Return [x, y] of the center of cell containing provided text 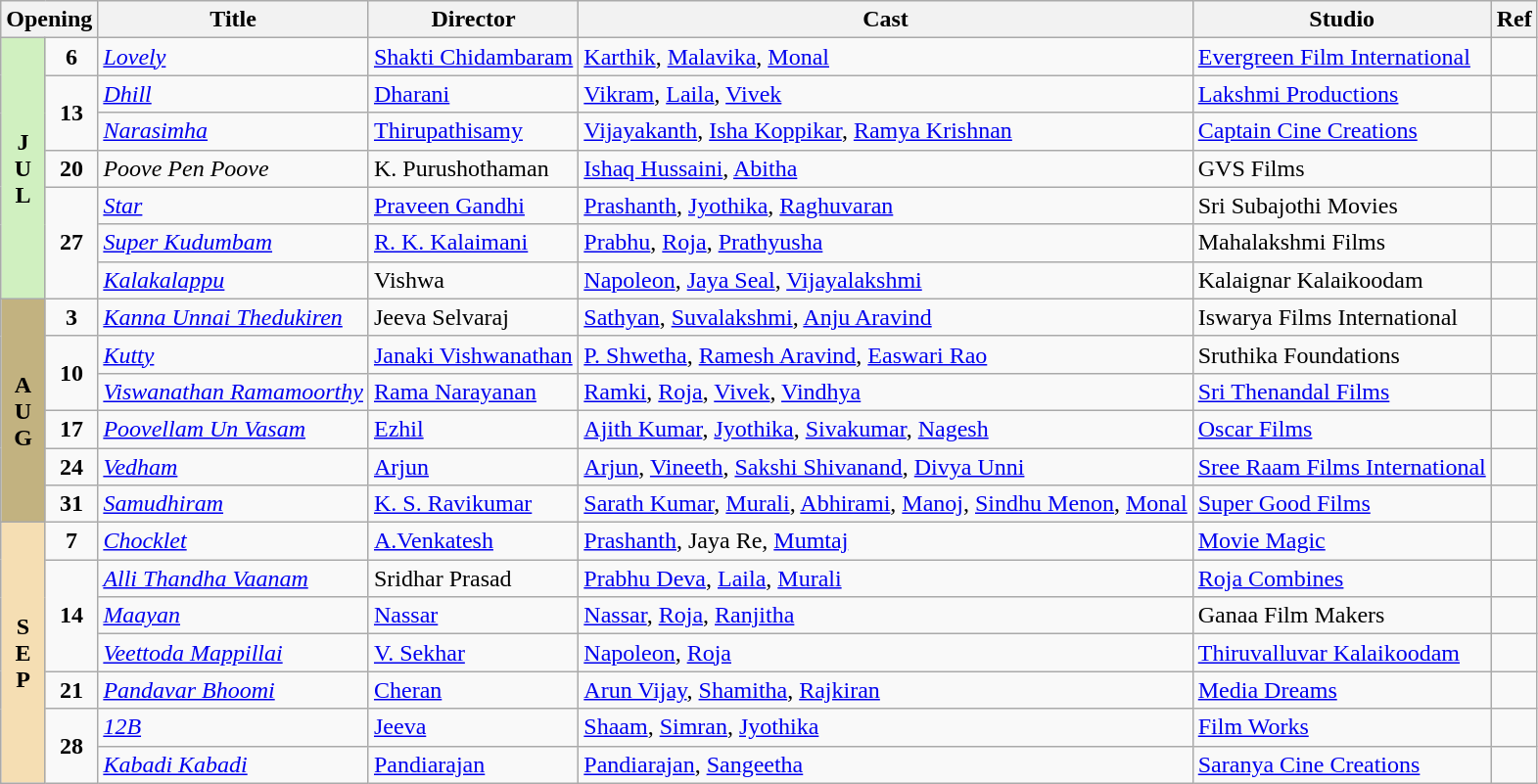
K. Purushothaman [473, 168]
Opening [49, 20]
Poove Pen Poove [233, 168]
Kutty [233, 354]
Dhill [233, 94]
Ramki, Roja, Vivek, Vindhya [885, 392]
Nassar, Roja, Ranjitha [885, 616]
Prashanth, Jaya Re, Mumtaj [885, 541]
Kalaignar Kalaikoodam [1341, 280]
21 [71, 690]
24 [71, 467]
JUL [23, 168]
Arjun [473, 467]
Oscar Films [1341, 429]
Pandavar Bhoomi [233, 690]
Praveen Gandhi [473, 206]
Kanna Unnai Thedukiren [233, 317]
Iswarya Films International [1341, 317]
Jeeva Selvaraj [473, 317]
Janaki Vishwanathan [473, 354]
Media Dreams [1341, 690]
Ref [1514, 20]
Ezhil [473, 429]
Ajith Kumar, Jyothika, Sivakumar, Nagesh [885, 429]
Prabhu, Roja, Prathyusha [885, 243]
Vijayakanth, Isha Koppikar, Ramya Krishnan [885, 131]
GVS Films [1341, 168]
Karthik, Malavika, Monal [885, 57]
13 [71, 113]
17 [71, 429]
Sri Thenandal Films [1341, 392]
6 [71, 57]
27 [71, 243]
Pandiarajan [473, 764]
Alli Thandha Vaanam [233, 578]
Veettoda Mappillai [233, 653]
Sruthika Foundations [1341, 354]
Evergreen Film International [1341, 57]
Kabadi Kabadi [233, 764]
A.Venkatesh [473, 541]
Shaam, Simran, Jyothika [885, 727]
Director [473, 20]
Thirupathisamy [473, 131]
Arun Vijay, Shamitha, Rajkiran [885, 690]
Mahalakshmi Films [1341, 243]
Arjun, Vineeth, Sakshi Shivanand, Divya Unni [885, 467]
Kalakalappu [233, 280]
AUG [23, 410]
Title [233, 20]
Saranya Cine Creations [1341, 764]
20 [71, 168]
K. S. Ravikumar [473, 504]
Rama Narayanan [473, 392]
Star [233, 206]
Cast [885, 20]
Dharani [473, 94]
Lovely [233, 57]
31 [71, 504]
Vikram, Laila, Vivek [885, 94]
10 [71, 373]
Lakshmi Productions [1341, 94]
Ishaq Hussaini, Abitha [885, 168]
3 [71, 317]
Cheran [473, 690]
28 [71, 746]
SEP [23, 653]
Movie Magic [1341, 541]
Vishwa [473, 280]
P. Shwetha, Ramesh Aravind, Easwari Rao [885, 354]
7 [71, 541]
Nassar [473, 616]
Narasimha [233, 131]
Pandiarajan, Sangeetha [885, 764]
Ganaa Film Makers [1341, 616]
Prabhu Deva, Laila, Murali [885, 578]
Shakti Chidambaram [473, 57]
Prashanth, Jyothika, Raghuvaran [885, 206]
Samudhiram [233, 504]
Film Works [1341, 727]
Studio [1341, 20]
Captain Cine Creations [1341, 131]
Sree Raam Films International [1341, 467]
Jeeva [473, 727]
Roja Combines [1341, 578]
12B [233, 727]
Napoleon, Roja [885, 653]
Poovellam Un Vasam [233, 429]
Sarath Kumar, Murali, Abhirami, Manoj, Sindhu Menon, Monal [885, 504]
Super Kudumbam [233, 243]
Sathyan, Suvalakshmi, Anju Aravind [885, 317]
Vedham [233, 467]
Thiruvalluvar Kalaikoodam [1341, 653]
Sri Subajothi Movies [1341, 206]
Viswanathan Ramamoorthy [233, 392]
Maayan [233, 616]
Super Good Films [1341, 504]
Napoleon, Jaya Seal, Vijayalakshmi [885, 280]
Sridhar Prasad [473, 578]
Chocklet [233, 541]
R. K. Kalaimani [473, 243]
14 [71, 616]
V. Sekhar [473, 653]
